Pinpoint the cell where the given text exists, returning its [x, y] midpoint coordinate. 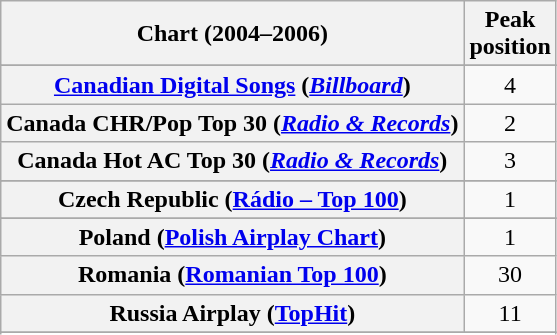
2 [510, 123]
11 [510, 313]
Russia Airplay (TopHit) [232, 313]
Poland (Polish Airplay Chart) [232, 237]
Czech Republic (Rádio – Top 100) [232, 199]
Peakposition [510, 34]
Chart (2004–2006) [232, 34]
Canada Hot AC Top 30 (Radio & Records) [232, 161]
Canadian Digital Songs (Billboard) [232, 85]
Romania (Romanian Top 100) [232, 275]
Canada CHR/Pop Top 30 (Radio & Records) [232, 123]
3 [510, 161]
4 [510, 85]
30 [510, 275]
